Locate the cell with the specified text and output its [X, Y] center coordinate. 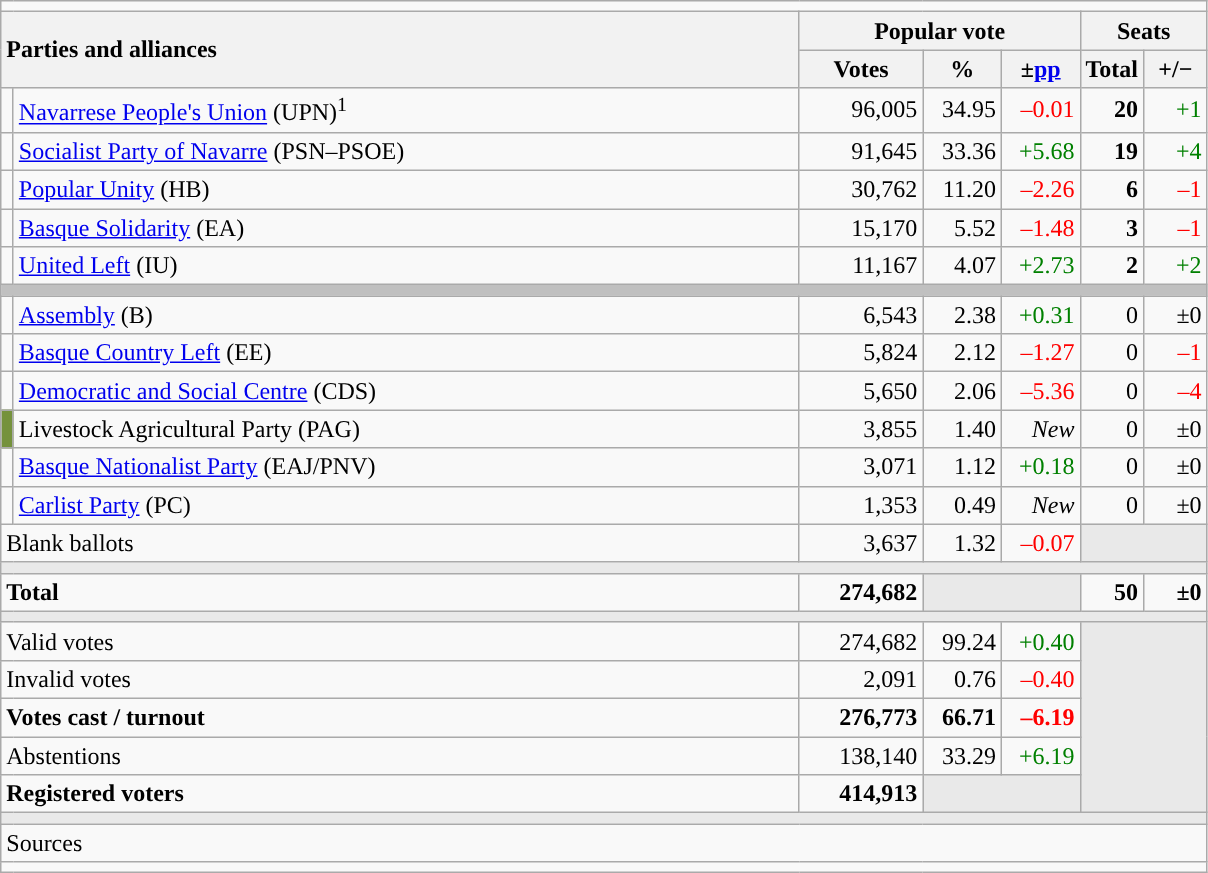
2,091 [861, 679]
0.49 [962, 505]
1.40 [962, 429]
+5.68 [1040, 151]
2.12 [962, 353]
20 [1112, 110]
Seats [1144, 31]
3,855 [861, 429]
30,762 [861, 190]
1,353 [861, 505]
1.32 [962, 543]
–2.26 [1040, 190]
Abstentions [400, 756]
Votes cast / turnout [400, 718]
–0.40 [1040, 679]
6 [1112, 190]
2.06 [962, 391]
33.36 [962, 151]
Democratic and Social Centre (CDS) [406, 391]
+0.18 [1040, 467]
11,167 [861, 266]
–0.07 [1040, 543]
2.38 [962, 315]
Blank ballots [400, 543]
–4 [1176, 391]
+6.19 [1040, 756]
19 [1112, 151]
0.76 [962, 679]
Livestock Agricultural Party (PAG) [406, 429]
4.07 [962, 266]
3,637 [861, 543]
+/− [1176, 69]
2 [1112, 266]
–6.19 [1040, 718]
5,650 [861, 391]
Basque Solidarity (EA) [406, 228]
11.20 [962, 190]
Popular vote [940, 31]
Carlist Party (PC) [406, 505]
Sources [604, 843]
1.12 [962, 467]
+4 [1176, 151]
Basque Nationalist Party (EAJ/PNV) [406, 467]
Basque Country Left (EE) [406, 353]
–1.48 [1040, 228]
Registered voters [400, 794]
15,170 [861, 228]
+0.40 [1040, 641]
Parties and alliances [400, 50]
3,071 [861, 467]
+2 [1176, 266]
91,645 [861, 151]
Votes [861, 69]
United Left (IU) [406, 266]
34.95 [962, 110]
+0.31 [1040, 315]
414,913 [861, 794]
Invalid votes [400, 679]
276,773 [861, 718]
96,005 [861, 110]
66.71 [962, 718]
Assembly (B) [406, 315]
–1.27 [1040, 353]
% [962, 69]
Valid votes [400, 641]
3 [1112, 228]
5.52 [962, 228]
+2.73 [1040, 266]
99.24 [962, 641]
+1 [1176, 110]
Socialist Party of Navarre (PSN–PSOE) [406, 151]
±pp [1040, 69]
50 [1112, 592]
–0.01 [1040, 110]
Popular Unity (HB) [406, 190]
Navarrese People's Union (UPN)1 [406, 110]
5,824 [861, 353]
6,543 [861, 315]
–5.36 [1040, 391]
33.29 [962, 756]
138,140 [861, 756]
